Pinpoint the cell where the given text exists, returning its (x, y) midpoint coordinate. 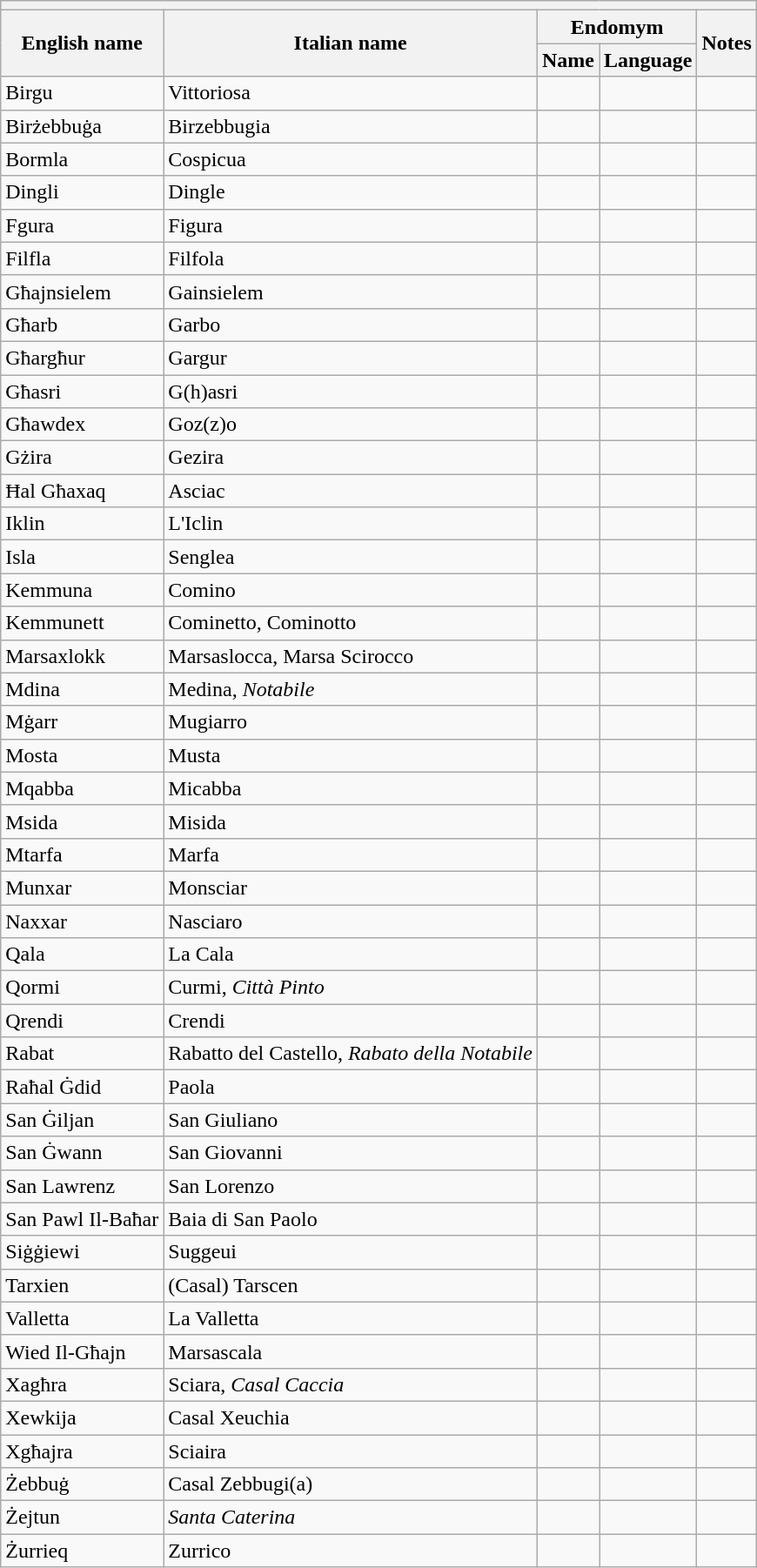
Misida (351, 821)
Mdina (82, 689)
Wied Il-Għajn (82, 1351)
Baia di San Paolo (351, 1219)
San Giovanni (351, 1153)
Suggeui (351, 1252)
Marfa (351, 854)
Naxxar (82, 921)
Xgħajra (82, 1451)
Name (567, 60)
Monsciar (351, 888)
Qormi (82, 988)
Għarb (82, 325)
Dingli (82, 192)
(Casal) Tarscen (351, 1285)
Italian name (351, 44)
Qrendi (82, 1021)
Isla (82, 557)
G(h)asri (351, 391)
Rabat (82, 1054)
Għajnsielem (82, 291)
Senglea (351, 557)
Marsascala (351, 1351)
Garbo (351, 325)
English name (82, 44)
San Lawrenz (82, 1186)
Medina, Notabile (351, 689)
Paola (351, 1087)
Cominetto, Cominotto (351, 623)
Crendi (351, 1021)
Curmi, Città Pinto (351, 988)
Figura (351, 225)
San Ġwann (82, 1153)
Siġġiewi (82, 1252)
Iklin (82, 524)
San Pawl Il-Baħar (82, 1219)
Marsaxlokk (82, 656)
Comino (351, 590)
Dingle (351, 192)
Munxar (82, 888)
Ħal Għaxaq (82, 491)
Nasciaro (351, 921)
Għawdex (82, 425)
Micabba (351, 788)
Bormla (82, 159)
Cospicua (351, 159)
Valletta (82, 1318)
Rabatto del Castello, Rabato della Notabile (351, 1054)
Birżebbuġa (82, 126)
Asciac (351, 491)
Sciaira (351, 1451)
Mosta (82, 755)
Musta (351, 755)
Gżira (82, 458)
Msida (82, 821)
San Lorenzo (351, 1186)
Goz(z)o (351, 425)
Casal Xeuchia (351, 1417)
Gainsielem (351, 291)
Mugiarro (351, 722)
San Giuliano (351, 1120)
Fgura (82, 225)
Għargħur (82, 358)
Endomym (616, 27)
Żejtun (82, 1518)
Language (647, 60)
Għasri (82, 391)
Xewkija (82, 1417)
Gargur (351, 358)
La Valletta (351, 1318)
Kemmunett (82, 623)
Vittoriosa (351, 93)
Mtarfa (82, 854)
Xagħra (82, 1384)
Santa Caterina (351, 1518)
Sciara, Casal Caccia (351, 1384)
Mqabba (82, 788)
Notes (727, 44)
Birgu (82, 93)
Raħal Ġdid (82, 1087)
Tarxien (82, 1285)
Filfola (351, 258)
Marsaslocca, Marsa Scirocco (351, 656)
Birzebbugia (351, 126)
Kemmuna (82, 590)
Qala (82, 955)
Zurrico (351, 1551)
Mġarr (82, 722)
Casal Zebbugi(a) (351, 1484)
San Ġiljan (82, 1120)
Żebbuġ (82, 1484)
Filfla (82, 258)
La Cala (351, 955)
L'Iclin (351, 524)
Żurrieq (82, 1551)
Gezira (351, 458)
